Detect which cell encompasses the target text, then output its (X, Y) center coordinate. 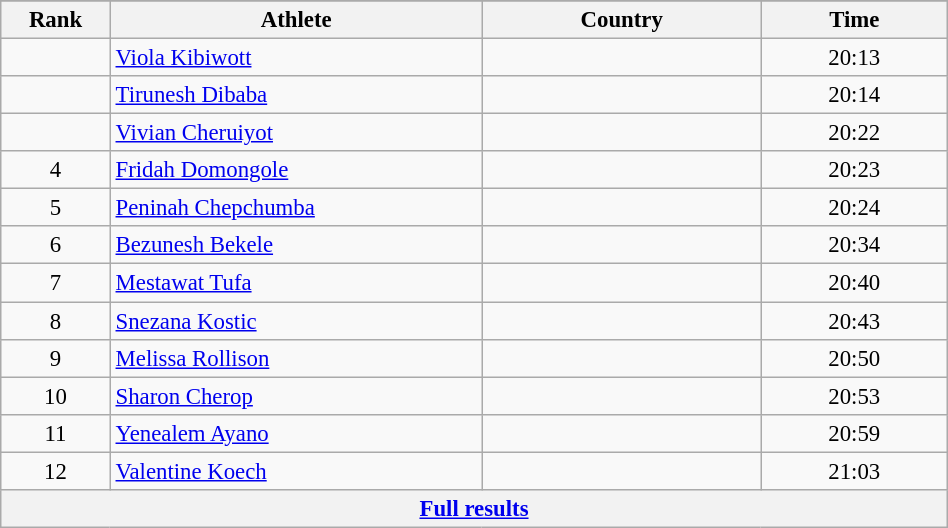
10 (56, 396)
11 (56, 433)
Full results (474, 509)
Bezunesh Bekele (296, 245)
6 (56, 245)
20:53 (854, 396)
Rank (56, 20)
12 (56, 471)
Tirunesh Dibaba (296, 95)
20:14 (854, 95)
Valentine Koech (296, 471)
20:43 (854, 321)
20:34 (854, 245)
Sharon Cherop (296, 396)
8 (56, 321)
Viola Kibiwott (296, 58)
20:59 (854, 433)
Athlete (296, 20)
Peninah Chepchumba (296, 208)
20:50 (854, 358)
20:13 (854, 58)
Vivian Cheruiyot (296, 133)
Fridah Domongole (296, 170)
Melissa Rollison (296, 358)
20:22 (854, 133)
9 (56, 358)
4 (56, 170)
Mestawat Tufa (296, 283)
21:03 (854, 471)
20:40 (854, 283)
Country (622, 20)
Yenealem Ayano (296, 433)
Snezana Kostic (296, 321)
Time (854, 20)
5 (56, 208)
7 (56, 283)
20:24 (854, 208)
20:23 (854, 170)
